Detect which cell encompasses the target text, then output its [X, Y] center coordinate. 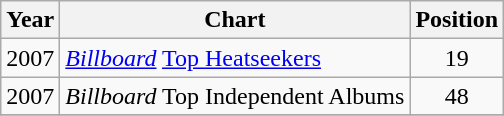
Billboard Top Independent Albums [235, 96]
Position [457, 20]
19 [457, 58]
Year [30, 20]
Billboard Top Heatseekers [235, 58]
Chart [235, 20]
48 [457, 96]
